Scan for the cell matching the given text and deliver its [X, Y] coordinate at center. 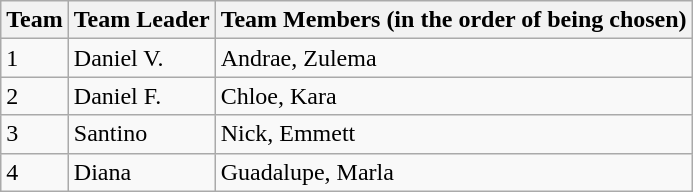
Daniel F. [142, 96]
2 [35, 96]
Guadalupe, Marla [454, 172]
Team Leader [142, 20]
Chloe, Kara [454, 96]
4 [35, 172]
1 [35, 58]
Andrae, Zulema [454, 58]
Santino [142, 134]
3 [35, 134]
Nick, Emmett [454, 134]
Diana [142, 172]
Team Members (in the order of being chosen) [454, 20]
Team [35, 20]
Daniel V. [142, 58]
